Scan for the cell matching the given text and deliver its (X, Y) coordinate at center. 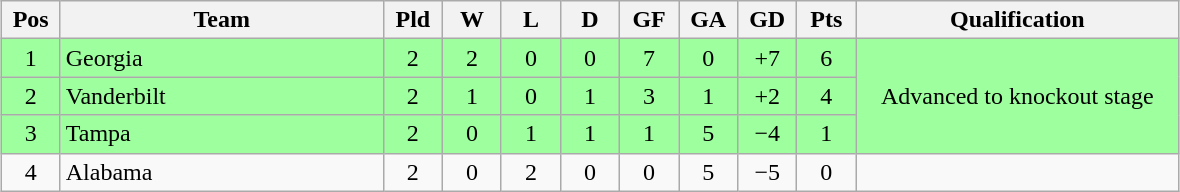
Pld (412, 20)
6 (826, 58)
−4 (768, 134)
Qualification (1018, 20)
Alabama (222, 172)
GA (708, 20)
Team (222, 20)
Tampa (222, 134)
+7 (768, 58)
GF (650, 20)
Vanderbilt (222, 96)
GD (768, 20)
D (590, 20)
Advanced to knockout stage (1018, 96)
+2 (768, 96)
Pos (30, 20)
−5 (768, 172)
L (530, 20)
W (472, 20)
7 (650, 58)
Georgia (222, 58)
Pts (826, 20)
